For the text-containing cell, return its midpoint in [x, y] coordinate format. 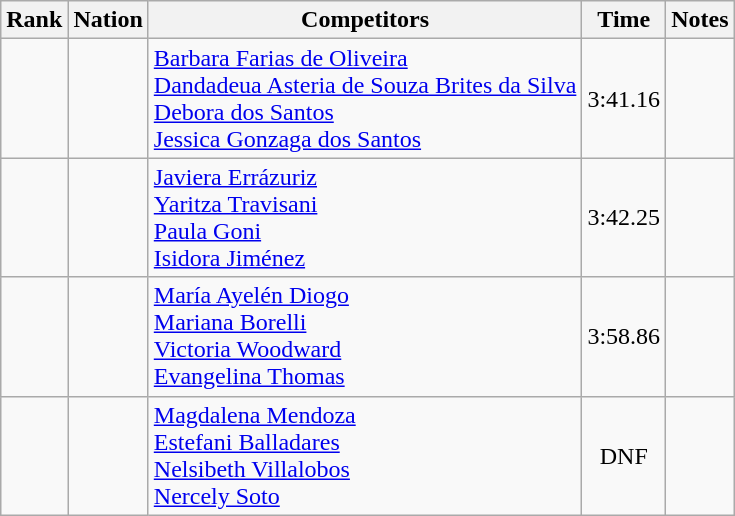
Javiera ErrázurizYaritza TravisaniPaula GoniIsidora Jiménez [365, 218]
Rank [34, 20]
María Ayelén DiogoMariana BorelliVictoria WoodwardEvangelina Thomas [365, 336]
Barbara Farias de OliveiraDandadeua Asteria de Souza Brites da SilvaDebora dos SantosJessica Gonzaga dos Santos [365, 98]
Magdalena MendozaEstefani BalladaresNelsibeth VillalobosNercely Soto [365, 456]
DNF [624, 456]
Competitors [365, 20]
3:42.25 [624, 218]
Time [624, 20]
3:58.86 [624, 336]
3:41.16 [624, 98]
Notes [700, 20]
Nation [108, 20]
